For the text-containing cell, return its midpoint in (X, Y) coordinate format. 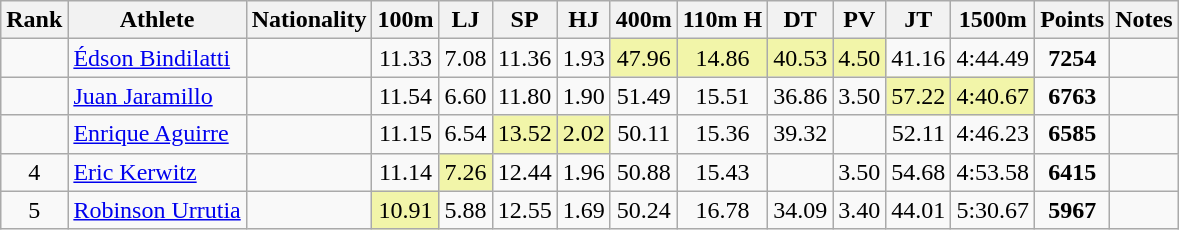
6763 (1072, 96)
5.88 (466, 210)
SP (524, 20)
50.88 (644, 172)
4:40.67 (993, 96)
34.09 (800, 210)
Édson Bindilatti (157, 58)
5 (34, 210)
4:44.49 (993, 58)
13.52 (524, 134)
Robinson Urrutia (157, 210)
2.02 (584, 134)
54.68 (918, 172)
1.96 (584, 172)
Points (1072, 20)
6415 (1072, 172)
1.69 (584, 210)
16.78 (722, 210)
4:46.23 (993, 134)
100m (406, 20)
11.15 (406, 134)
5967 (1072, 210)
Enrique Aguirre (157, 134)
15.51 (722, 96)
110m H (722, 20)
4 (34, 172)
6.54 (466, 134)
Notes (1144, 20)
Nationality (309, 20)
LJ (466, 20)
57.22 (918, 96)
12.44 (524, 172)
11.36 (524, 58)
4:53.58 (993, 172)
44.01 (918, 210)
41.16 (918, 58)
50.24 (644, 210)
Rank (34, 20)
14.86 (722, 58)
3.40 (860, 210)
50.11 (644, 134)
36.86 (800, 96)
52.11 (918, 134)
1500m (993, 20)
39.32 (800, 134)
4.50 (860, 58)
PV (860, 20)
Eric Kerwitz (157, 172)
11.33 (406, 58)
6.60 (466, 96)
6585 (1072, 134)
10.91 (406, 210)
400m (644, 20)
11.80 (524, 96)
1.93 (584, 58)
7.26 (466, 172)
DT (800, 20)
11.14 (406, 172)
15.43 (722, 172)
1.90 (584, 96)
JT (918, 20)
7.08 (466, 58)
Juan Jaramillo (157, 96)
Athlete (157, 20)
7254 (1072, 58)
5:30.67 (993, 210)
47.96 (644, 58)
15.36 (722, 134)
11.54 (406, 96)
51.49 (644, 96)
40.53 (800, 58)
12.55 (524, 210)
HJ (584, 20)
